Capture the cell that displays the provided text and extract its [x, y] central coordinate. 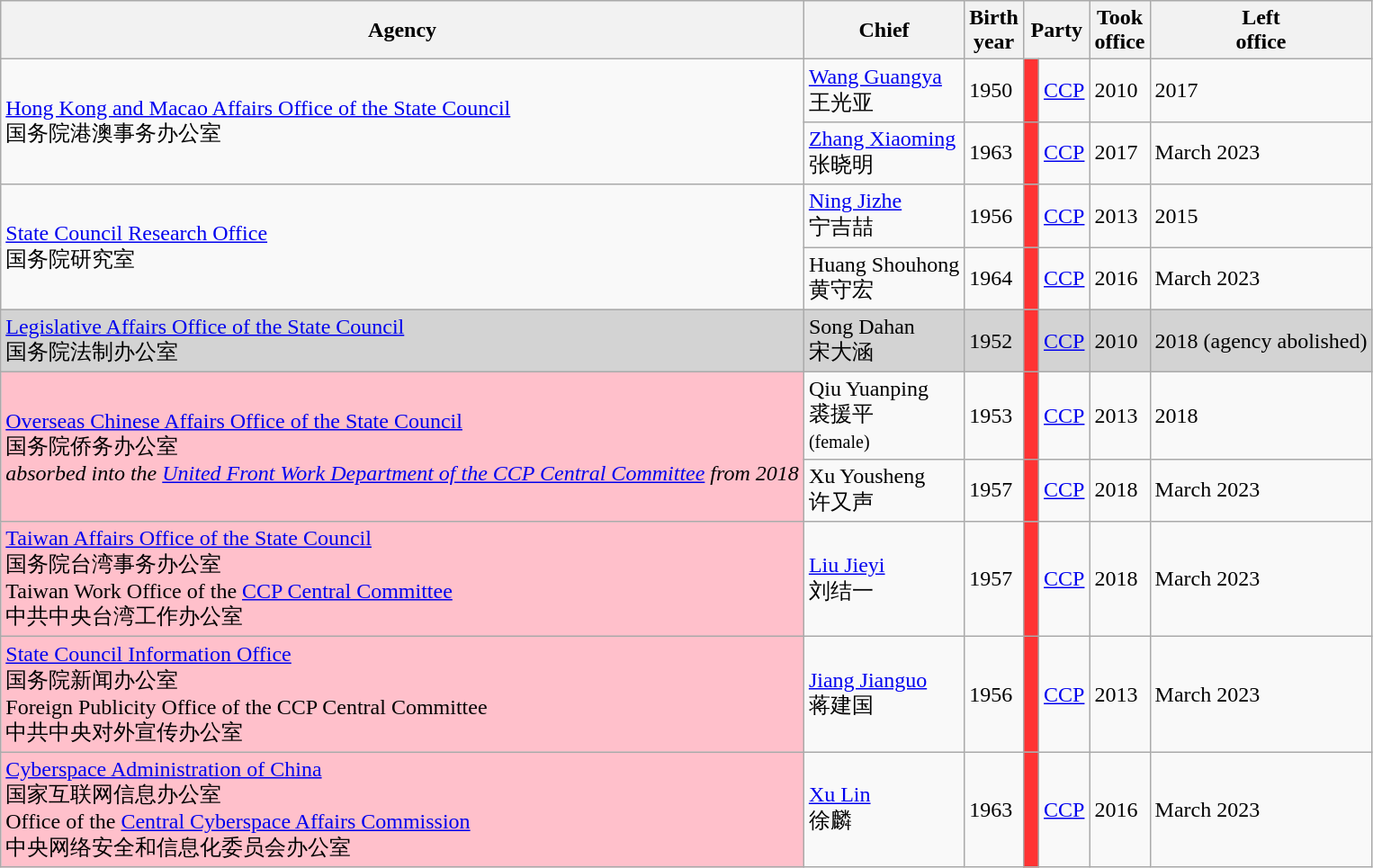
2015 [1261, 216]
Jiang Jianguo蒋建国 [884, 694]
Liu Jieyi刘结一 [884, 579]
1964 [994, 278]
Leftoffice [1261, 31]
Tookoffice [1119, 31]
Xu Yousheng许又声 [884, 490]
1952 [994, 341]
Ning Jizhe宁吉喆 [884, 216]
State Council Information Office国务院新闻办公室Foreign Publicity Office of the CCP Central Committee中共中央对外宣传办公室 [403, 694]
Party [1056, 31]
Song Dahan宋大涵 [884, 341]
Qiu Yuanping裘援平(female) [884, 416]
Birthyear [994, 31]
Chief [884, 31]
Zhang Xiaoming张晓明 [884, 153]
Xu Lin徐麟 [884, 810]
Wang Guangya王光亚 [884, 91]
Taiwan Affairs Office of the State Council国务院台湾事务办公室Taiwan Work Office of the CCP Central Committee中共中央台湾工作办公室 [403, 579]
Overseas Chinese Affairs Office of the State Council国务院侨务办公室absorbed into the United Front Work Department of the CCP Central Committee from 2018 [403, 447]
Agency [403, 31]
Huang Shouhong黄守宏 [884, 278]
Legislative Affairs Office of the State Council国务院法制办公室 [403, 341]
2018 (agency abolished) [1261, 341]
Cyberspace Administration of China国家互联网信息办公室Office of the Central Cyberspace Affairs Commission中央网络安全和信息化委员会办公室 [403, 810]
1953 [994, 416]
Hong Kong and Macao Affairs Office of the State Council国务院港澳事务办公室 [403, 122]
State Council Research Office国务院研究室 [403, 246]
1950 [994, 91]
